Find where the given text appears and provide that cell's center as (x, y) coordinate. 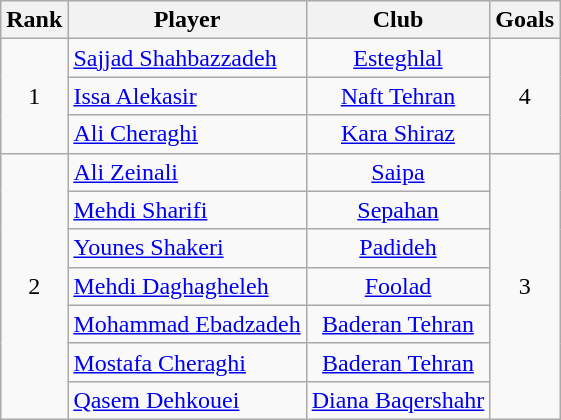
Sajjad Shahbazzadeh (187, 58)
Mehdi Daghagheleh (187, 286)
Foolad (398, 286)
Qasem Dehkouei (187, 400)
3 (525, 286)
Saipa (398, 172)
Mehdi Sharifi (187, 210)
Ali Zeinali (187, 172)
Issa Alekasir (187, 96)
Mostafa Cheraghi (187, 362)
Padideh (398, 248)
Ali Cheraghi (187, 134)
Rank (34, 20)
2 (34, 286)
Diana Baqershahr (398, 400)
Club (398, 20)
Esteghlal (398, 58)
Goals (525, 20)
Player (187, 20)
4 (525, 96)
Sepahan (398, 210)
Kara Shiraz (398, 134)
1 (34, 96)
Mohammad Ebadzadeh (187, 324)
Naft Tehran (398, 96)
Younes Shakeri (187, 248)
